Output the [X, Y] coordinate of the center of the cell containing the given text.  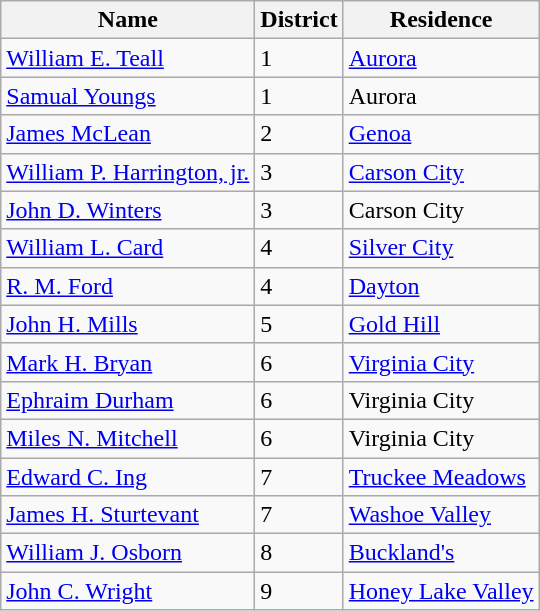
James H. Sturtevant [128, 515]
Dayton [441, 286]
Residence [441, 20]
Edward C. Ing [128, 477]
5 [299, 324]
William E. Teall [128, 58]
Buckland's [441, 553]
Honey Lake Valley [441, 591]
Ephraim Durham [128, 400]
Mark H. Bryan [128, 362]
James McLean [128, 134]
Samual Youngs [128, 96]
8 [299, 553]
District [299, 20]
Genoa [441, 134]
Miles N. Mitchell [128, 438]
William P. Harrington, jr. [128, 172]
John H. Mills [128, 324]
Name [128, 20]
John D. Winters [128, 210]
Washoe Valley [441, 515]
9 [299, 591]
2 [299, 134]
Gold Hill [441, 324]
John C. Wright [128, 591]
Silver City [441, 248]
William L. Card [128, 248]
Truckee Meadows [441, 477]
William J. Osborn [128, 553]
R. M. Ford [128, 286]
